Capture the cell that displays the provided text and extract its [x, y] central coordinate. 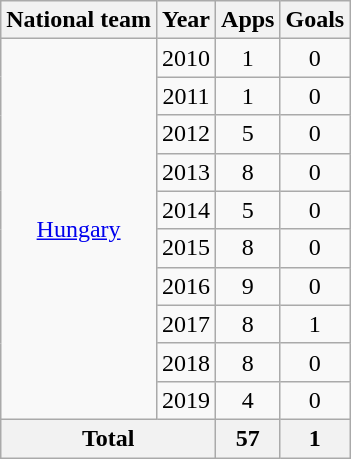
Goals [315, 20]
National team [79, 20]
2018 [186, 362]
4 [248, 400]
Total [108, 438]
2019 [186, 400]
9 [248, 286]
Year [186, 20]
2014 [186, 210]
2010 [186, 58]
2012 [186, 134]
2015 [186, 248]
Hungary [79, 230]
Apps [248, 20]
57 [248, 438]
2017 [186, 324]
2016 [186, 286]
2011 [186, 96]
2013 [186, 172]
